Pinpoint the cell where the given text exists, returning its [X, Y] midpoint coordinate. 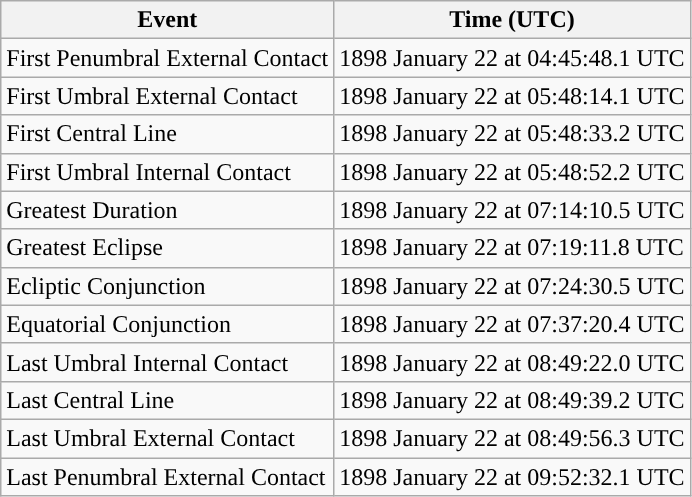
First Penumbral External Contact [168, 58]
First Umbral External Contact [168, 96]
1898 January 22 at 07:14:10.5 UTC [512, 210]
Last Penumbral External Contact [168, 477]
1898 January 22 at 07:24:30.5 UTC [512, 286]
1898 January 22 at 08:49:56.3 UTC [512, 438]
1898 January 22 at 09:52:32.1 UTC [512, 477]
Greatest Duration [168, 210]
First Umbral Internal Contact [168, 172]
Ecliptic Conjunction [168, 286]
1898 January 22 at 05:48:52.2 UTC [512, 172]
1898 January 22 at 05:48:14.1 UTC [512, 96]
1898 January 22 at 08:49:39.2 UTC [512, 400]
1898 January 22 at 07:37:20.4 UTC [512, 324]
Greatest Eclipse [168, 248]
First Central Line [168, 134]
Last Umbral External Contact [168, 438]
1898 January 22 at 05:48:33.2 UTC [512, 134]
Equatorial Conjunction [168, 324]
1898 January 22 at 07:19:11.8 UTC [512, 248]
1898 January 22 at 04:45:48.1 UTC [512, 58]
Last Central Line [168, 400]
Last Umbral Internal Contact [168, 362]
Event [168, 20]
1898 January 22 at 08:49:22.0 UTC [512, 362]
Time (UTC) [512, 20]
